Pinpoint the cell where the given text exists, returning its [x, y] midpoint coordinate. 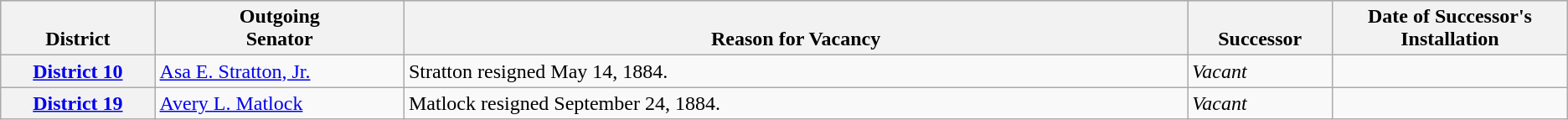
District 10 [78, 71]
Successor [1260, 29]
Reason for Vacancy [796, 29]
Date of Successor's Installation [1451, 29]
Avery L. Matlock [280, 103]
OutgoingSenator [280, 29]
District 19 [78, 103]
Stratton resigned May 14, 1884. [796, 71]
Asa E. Stratton, Jr. [280, 71]
District [78, 29]
Matlock resigned September 24, 1884. [796, 103]
